Identify which cell holds the provided text, then report its (X, Y) central coordinate. 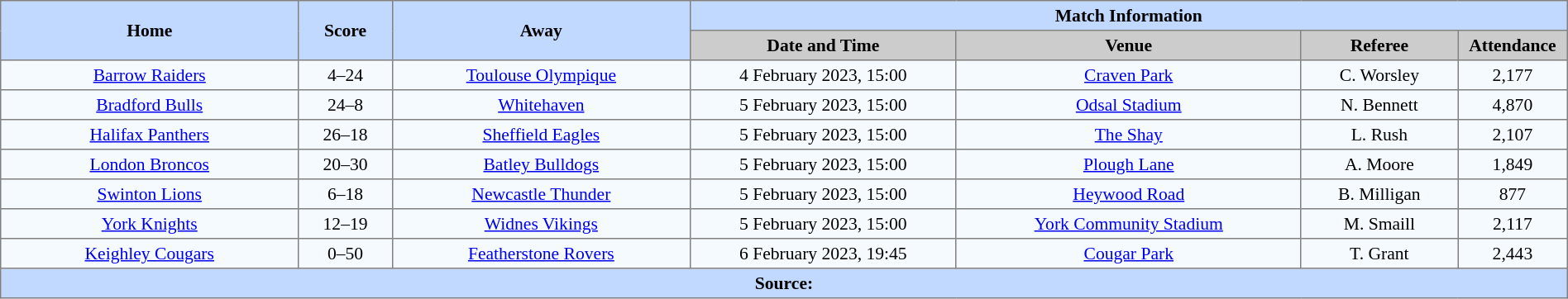
Cougar Park (1128, 254)
26–18 (346, 135)
Referee (1379, 45)
2,117 (1513, 224)
A. Moore (1379, 164)
The Shay (1128, 135)
Newcastle Thunder (541, 194)
Featherstone Rovers (541, 254)
4–24 (346, 75)
6–18 (346, 194)
N. Bennett (1379, 105)
Match Information (1128, 16)
4 February 2023, 15:00 (823, 75)
0–50 (346, 254)
12–19 (346, 224)
Halifax Panthers (150, 135)
York Community Stadium (1128, 224)
Away (541, 31)
Plough Lane (1128, 164)
M. Smaill (1379, 224)
24–8 (346, 105)
Odsal Stadium (1128, 105)
London Broncos (150, 164)
C. Worsley (1379, 75)
4,870 (1513, 105)
Whitehaven (541, 105)
Bradford Bulls (150, 105)
Toulouse Olympique (541, 75)
Source: (784, 283)
Barrow Raiders (150, 75)
20–30 (346, 164)
Attendance (1513, 45)
Batley Bulldogs (541, 164)
Score (346, 31)
T. Grant (1379, 254)
Widnes Vikings (541, 224)
Craven Park (1128, 75)
L. Rush (1379, 135)
Venue (1128, 45)
York Knights (150, 224)
Sheffield Eagles (541, 135)
Home (150, 31)
2,107 (1513, 135)
2,177 (1513, 75)
6 February 2023, 19:45 (823, 254)
B. Milligan (1379, 194)
1,849 (1513, 164)
877 (1513, 194)
Swinton Lions (150, 194)
Date and Time (823, 45)
Keighley Cougars (150, 254)
2,443 (1513, 254)
Heywood Road (1128, 194)
